Find where the given text appears and provide that cell's center as (X, Y) coordinate. 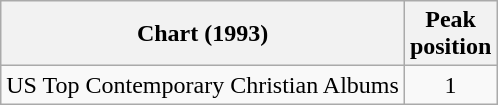
US Top Contemporary Christian Albums (203, 85)
Peakposition (450, 34)
1 (450, 85)
Chart (1993) (203, 34)
